Search for the cell housing the specified text and yield its [x, y] center coordinate. 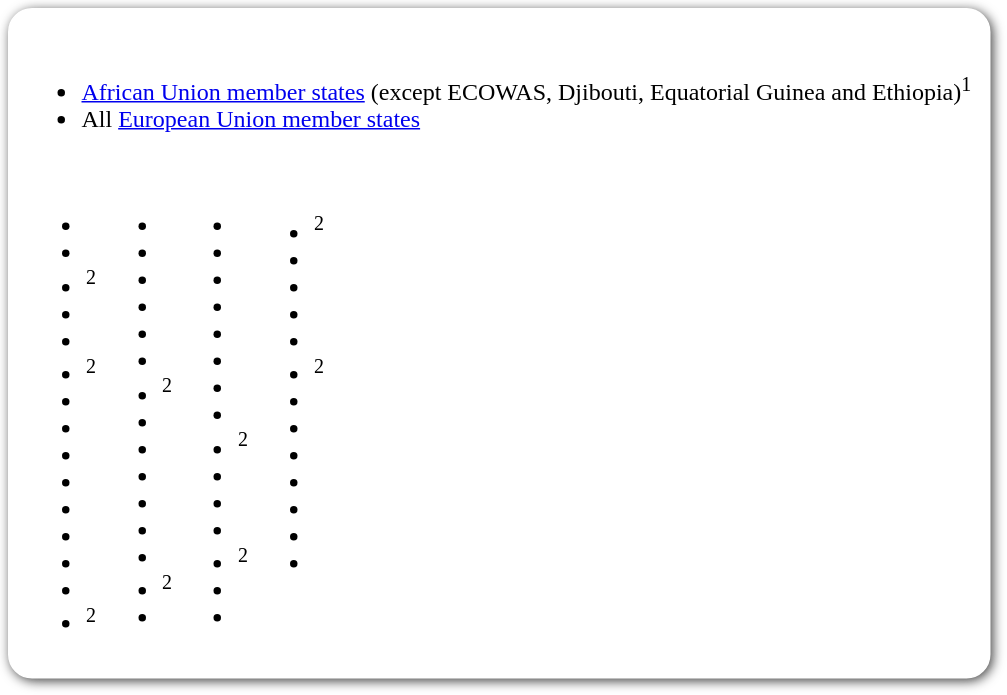
222 [60, 411]
African Union member states (except ECOWAS, Djibouti, Equatorial Guinea and Ethiopia)1 All European Union member states 222 22 22 22 [496, 344]
